Capture the cell that displays the provided text and extract its [x, y] central coordinate. 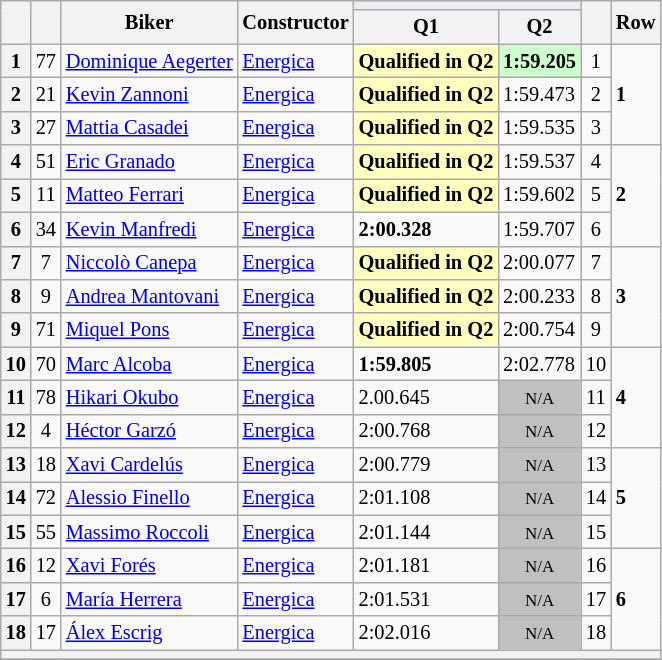
Miquel Pons [150, 330]
Q1 [426, 27]
27 [46, 128]
2:00.233 [540, 296]
2:01.108 [426, 498]
2:00.077 [540, 263]
2:02.778 [540, 364]
Hikari Okubo [150, 397]
55 [46, 532]
Kevin Zannoni [150, 94]
Andrea Mantovani [150, 296]
1:59.535 [540, 128]
María Herrera [150, 599]
1:59.205 [540, 61]
2:00.328 [426, 229]
1:59.707 [540, 229]
Massimo Roccoli [150, 532]
2.00.645 [426, 397]
2:02.016 [426, 633]
Niccolò Canepa [150, 263]
2:00.754 [540, 330]
70 [46, 364]
Constructor [296, 22]
2:00.768 [426, 431]
Alessio Finello [150, 498]
Q2 [540, 27]
78 [46, 397]
Héctor Garzó [150, 431]
Row [636, 22]
Dominique Aegerter [150, 61]
77 [46, 61]
2:01.144 [426, 532]
21 [46, 94]
2:01.531 [426, 599]
71 [46, 330]
1:59.805 [426, 364]
72 [46, 498]
Álex Escrig [150, 633]
Xavi Forés [150, 565]
1:59.602 [540, 195]
Mattia Casadei [150, 128]
Kevin Manfredi [150, 229]
Marc Alcoba [150, 364]
51 [46, 162]
2:00.779 [426, 465]
Matteo Ferrari [150, 195]
34 [46, 229]
1:59.473 [540, 94]
Eric Granado [150, 162]
Biker [150, 22]
2:01.181 [426, 565]
Xavi Cardelús [150, 465]
1:59.537 [540, 162]
